Find where the given text appears and provide that cell's center as [X, Y] coordinate. 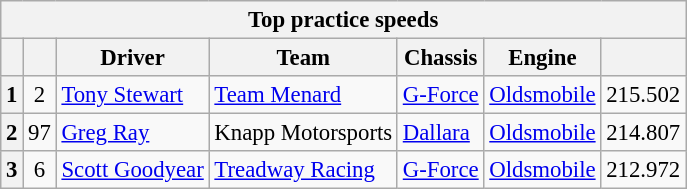
215.502 [644, 95]
6 [40, 170]
Treadway Racing [303, 170]
3 [12, 170]
Greg Ray [132, 133]
1 [12, 95]
Top practice speeds [344, 20]
97 [40, 133]
Scott Goodyear [132, 170]
Team Menard [303, 95]
Dallara [440, 133]
Tony Stewart [132, 95]
Chassis [440, 58]
Team [303, 58]
Engine [542, 58]
Driver [132, 58]
212.972 [644, 170]
214.807 [644, 133]
Knapp Motorsports [303, 133]
